Provide the [X, Y] coordinate of the cell's center where the given text is located.  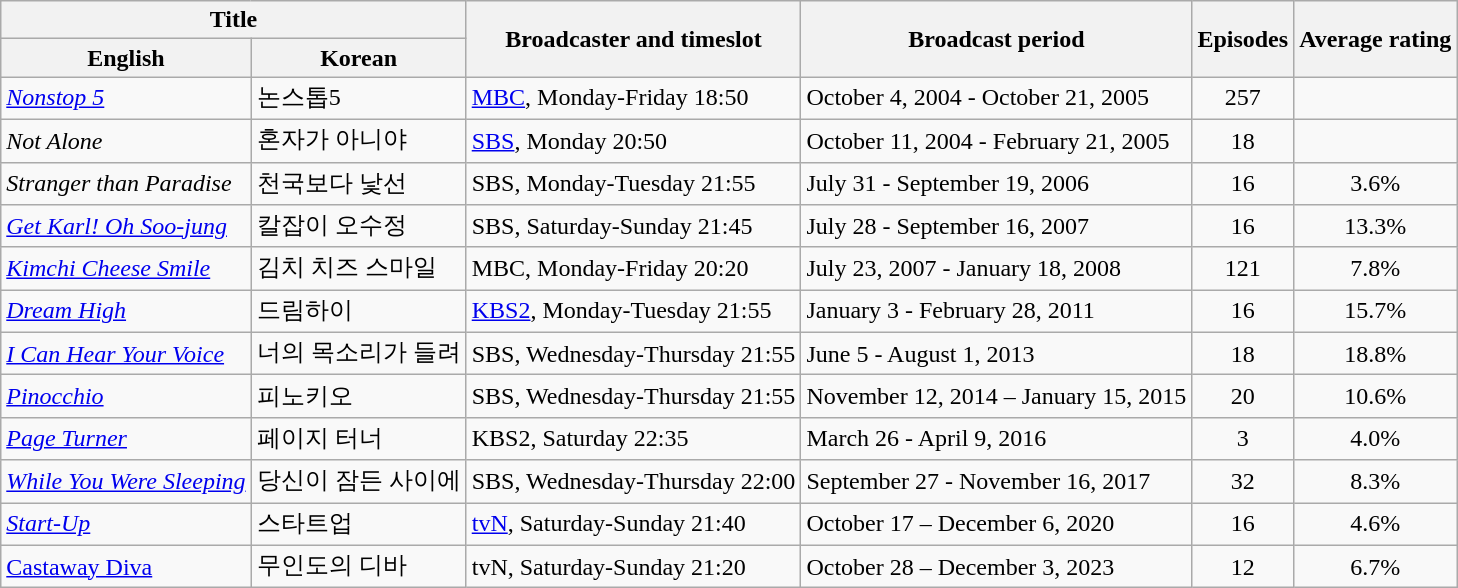
September 27 - November 16, 2017 [996, 482]
October 28 – December 3, 2023 [996, 566]
32 [1243, 482]
March 26 - April 9, 2016 [996, 438]
SBS, Wednesday-Thursday 22:00 [634, 482]
8.3% [1376, 482]
13.3% [1376, 226]
257 [1243, 98]
121 [1243, 268]
July 28 - September 16, 2007 [996, 226]
Not Alone [126, 140]
Get Karl! Oh Soo-jung [126, 226]
Kimchi Cheese Smile [126, 268]
18.8% [1376, 354]
무인도의 디바 [358, 566]
천국보다 낯선 [358, 184]
October 11, 2004 - February 21, 2005 [996, 140]
Korean [358, 58]
MBC, Monday-Friday 20:20 [634, 268]
칼잡이 오수정 [358, 226]
June 5 - August 1, 2013 [996, 354]
3.6% [1376, 184]
English [126, 58]
스타트업 [358, 524]
tvN, Saturday-Sunday 21:40 [634, 524]
4.6% [1376, 524]
July 31 - September 19, 2006 [996, 184]
당신이 잠든 사이에 [358, 482]
7.8% [1376, 268]
tvN, Saturday-Sunday 21:20 [634, 566]
12 [1243, 566]
Castaway Diva [126, 566]
3 [1243, 438]
논스톱5 [358, 98]
김치 치즈 스마일 [358, 268]
Pinocchio [126, 396]
Start-Up [126, 524]
Stranger than Paradise [126, 184]
6.7% [1376, 566]
January 3 - February 28, 2011 [996, 312]
SBS, Monday-Tuesday 21:55 [634, 184]
SBS, Saturday-Sunday 21:45 [634, 226]
KBS2, Saturday 22:35 [634, 438]
October 4, 2004 - October 21, 2005 [996, 98]
너의 목소리가 들려 [358, 354]
I Can Hear Your Voice [126, 354]
4.0% [1376, 438]
Title [234, 20]
피노키오 [358, 396]
Episodes [1243, 39]
MBC, Monday-Friday 18:50 [634, 98]
Page Turner [126, 438]
KBS2, Monday-Tuesday 21:55 [634, 312]
20 [1243, 396]
10.6% [1376, 396]
While You Were Sleeping [126, 482]
Dream High [126, 312]
Broadcast period [996, 39]
SBS, Monday 20:50 [634, 140]
혼자가 아니야 [358, 140]
November 12, 2014 – January 15, 2015 [996, 396]
Average rating [1376, 39]
드림하이 [358, 312]
Broadcaster and timeslot [634, 39]
July 23, 2007 - January 18, 2008 [996, 268]
페이지 터너 [358, 438]
October 17 – December 6, 2020 [996, 524]
Nonstop 5 [126, 98]
15.7% [1376, 312]
